Detect which cell encompasses the target text, then output its (x, y) center coordinate. 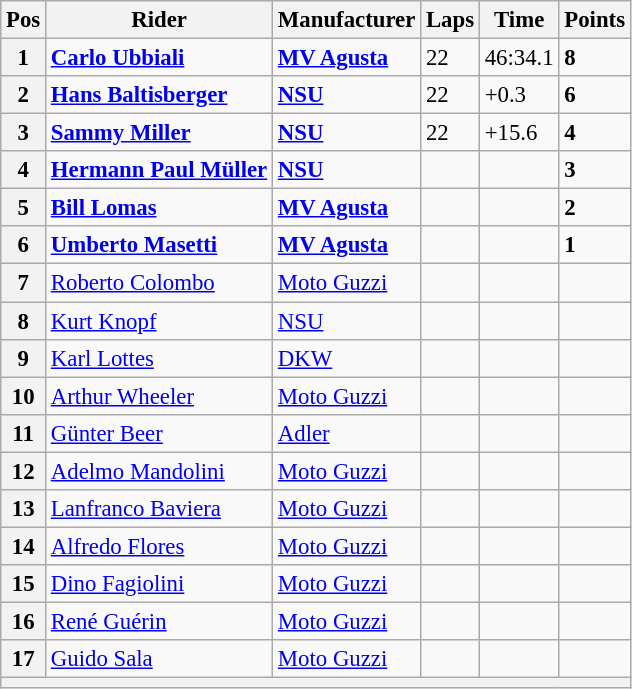
7 (24, 283)
Arthur Wheeler (160, 396)
Karl Lottes (160, 358)
15 (24, 584)
Laps (450, 20)
11 (24, 433)
Adler (347, 433)
+0.3 (519, 95)
Günter Beer (160, 433)
Pos (24, 20)
Rider (160, 20)
Manufacturer (347, 20)
16 (24, 621)
Umberto Masetti (160, 245)
Hans Baltisberger (160, 95)
5 (24, 208)
René Guérin (160, 621)
Points (594, 20)
10 (24, 396)
Roberto Colombo (160, 283)
46:34.1 (519, 58)
Carlo Ubbiali (160, 58)
12 (24, 471)
14 (24, 546)
Sammy Miller (160, 133)
Dino Fagiolini (160, 584)
9 (24, 358)
Time (519, 20)
13 (24, 509)
Lanfranco Baviera (160, 509)
Guido Sala (160, 659)
Kurt Knopf (160, 321)
Hermann Paul Müller (160, 170)
17 (24, 659)
DKW (347, 358)
Adelmo Mandolini (160, 471)
Bill Lomas (160, 208)
+15.6 (519, 133)
Alfredo Flores (160, 546)
